Find where the given text appears and provide that cell's center as [x, y] coordinate. 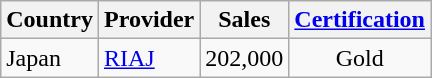
202,000 [244, 58]
RIAJ [148, 58]
Japan [50, 58]
Provider [148, 20]
Sales [244, 20]
Gold [360, 58]
Country [50, 20]
Certification [360, 20]
